Locate the cell with the specified text and output its (X, Y) center coordinate. 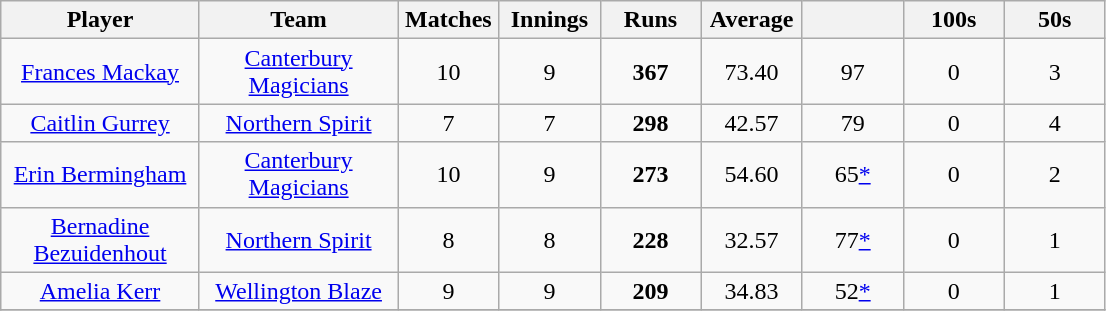
42.57 (752, 123)
79 (852, 123)
Caitlin Gurrey (100, 123)
50s (1054, 20)
273 (650, 174)
77* (852, 240)
34.83 (752, 291)
Matches (448, 20)
3 (1054, 72)
32.57 (752, 240)
Frances Mackay (100, 72)
209 (650, 291)
2 (1054, 174)
73.40 (752, 72)
Erin Bermingham (100, 174)
Wellington Blaze (298, 291)
100s (954, 20)
97 (852, 72)
Innings (550, 20)
Bernadine Bezuidenhout (100, 240)
Player (100, 20)
298 (650, 123)
52* (852, 291)
228 (650, 240)
4 (1054, 123)
65* (852, 174)
Average (752, 20)
54.60 (752, 174)
Team (298, 20)
Runs (650, 20)
Amelia Kerr (100, 291)
367 (650, 72)
